Extract the [x, y] coordinate from the center of the cell holding the provided text.  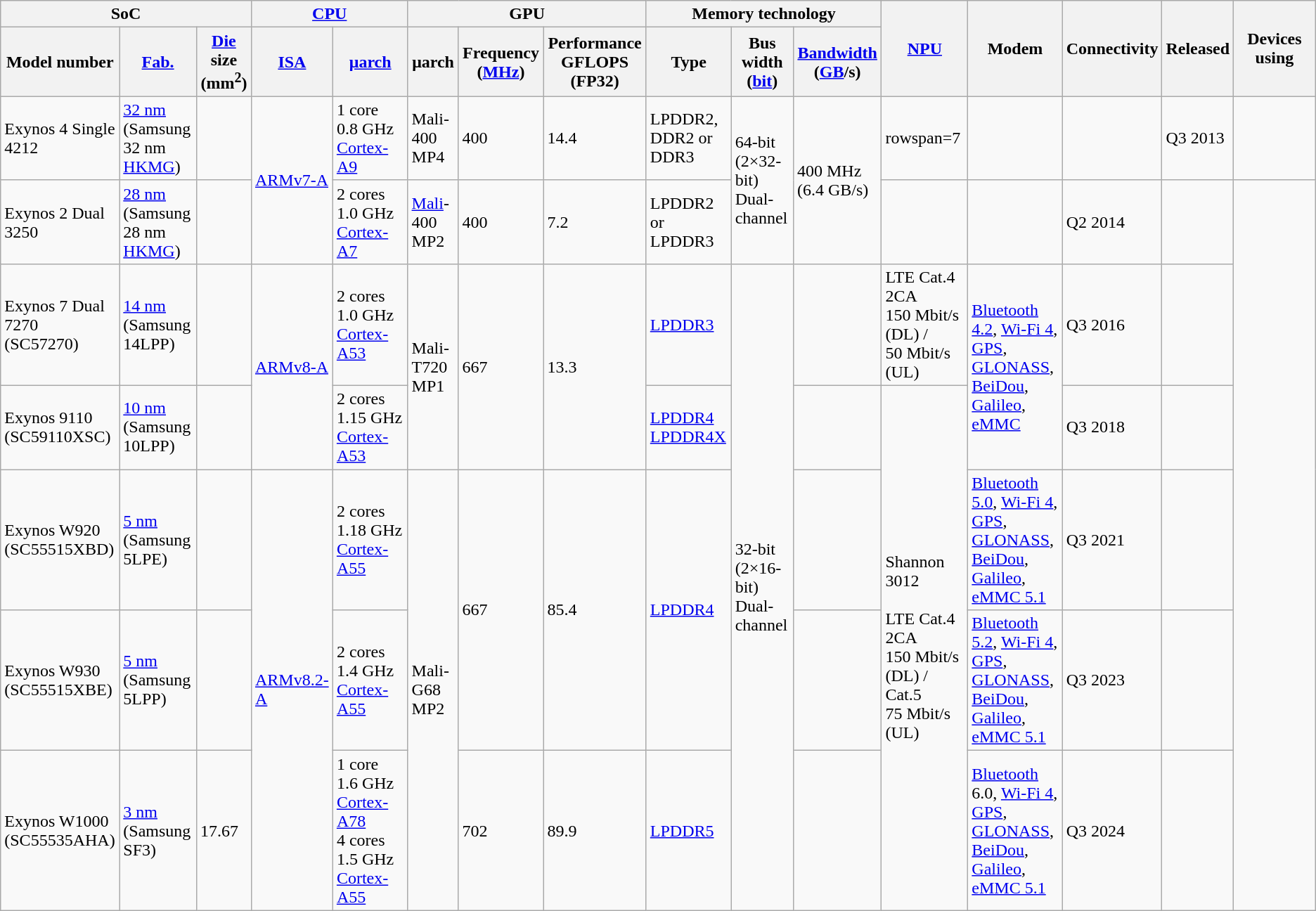
Exynos W930(SC55515XBE) [60, 680]
5 nm (Samsung 5LPE) [158, 540]
Exynos W920(SC55515XBD) [60, 540]
Devices using [1275, 49]
Exynos W1000(SC55535AHA) [60, 831]
89.9 [595, 831]
Bluetooth 4.2, Wi-Fi 4, GPS, GLONASS, BeiDou, Galileo, eMMC [1015, 366]
Bus width (bit) [762, 62]
ISA [292, 62]
2 cores 1.0 GHz Cortex-A7 [370, 222]
LPDDR4LPDDR4X [689, 427]
2 cores 1.0 GHz Cortex-A53 [370, 325]
13.3 [595, 366]
Modem [1015, 49]
Q3 2018 [1112, 427]
400 MHz (6.4 GB/s) [837, 180]
Mali-T720 MP1 [433, 366]
32-bit (2×16-bit) Dual-channel [762, 586]
7.2 [595, 222]
Q3 2021 [1112, 540]
702 [501, 831]
Performance GFLOPS (FP32) [595, 62]
Mali-G68 MP2 [433, 690]
Type [689, 62]
NPU [925, 49]
Exynos 4 Single 4212 [60, 138]
64-bit (2×32-bit) Dual-channel [762, 180]
ARMv8.2-A [292, 690]
Q3 2016 [1112, 325]
GPU [527, 14]
ARMv8-A [292, 366]
14.4 [595, 138]
Exynos 9110(SC59110XSC) [60, 427]
Q3 2024 [1112, 831]
Bluetooth 6.0, Wi-Fi 4, GPS, GLONASS, BeiDou, Galileo, eMMC 5.1 [1015, 831]
Fab. [158, 62]
Q2 2014 [1112, 222]
85.4 [595, 610]
Q3 2023 [1112, 680]
Exynos 7 Dual 7270(SC57270) [60, 325]
14 nm (Samsung 14LPP) [158, 325]
28 nm (Samsung 28 nm HKMG) [158, 222]
Mali-400 MP2 [433, 222]
LPDDR3 [689, 325]
LPDDR4 [689, 610]
2 cores 1.4 GHz Cortex-A55 [370, 680]
Model number [60, 62]
Connectivity [1112, 49]
SoC [127, 14]
Released [1198, 49]
1 core 1.6 GHz Cortex-A784 cores 1.5 GHz Cortex-A55 [370, 831]
Bluetooth 5.2, Wi-Fi 4, GPS, GLONASS, BeiDou, Galileo, eMMC 5.1 [1015, 680]
5 nm (Samsung 5LPP) [158, 680]
Exynos 2 Dual 3250 [60, 222]
10 nm (Samsung 10LPP) [158, 427]
2 cores 1.18 GHz Cortex-A55 [370, 540]
Shannon 3012LTE Cat.4 2CA 150 Mbit/s (DL) / Cat.5 75 Mbit/s (UL) [925, 648]
1 core 0.8 GHz Cortex-A9 [370, 138]
LPDDR2 orLPDDR3 [689, 222]
3 nm (Samsung SF3) [158, 831]
17.67 [224, 831]
Bandwidth (GB/s) [837, 62]
ARMv7-A [292, 180]
Mali-400 MP4 [433, 138]
CPU [329, 14]
2 cores 1.15 GHz Cortex-A53 [370, 427]
Memory technology [763, 14]
LPDDR5 [689, 831]
32 nm (Samsung 32 nm HKMG) [158, 138]
Frequency (MHz) [501, 62]
rowspan=7 [925, 138]
LTE Cat.4 2CA 150 Mbit/s (DL) / 50 Mbit/s (UL) [925, 325]
Bluetooth 5.0, Wi-Fi 4, GPS, GLONASS, BeiDou, Galileo, eMMC 5.1 [1015, 540]
Die size (mm2) [224, 62]
LPDDR2, DDR2 or DDR3 [689, 138]
Q3 2013 [1198, 138]
